From the cell containing the given text, extract its center point as [X, Y] coordinate. 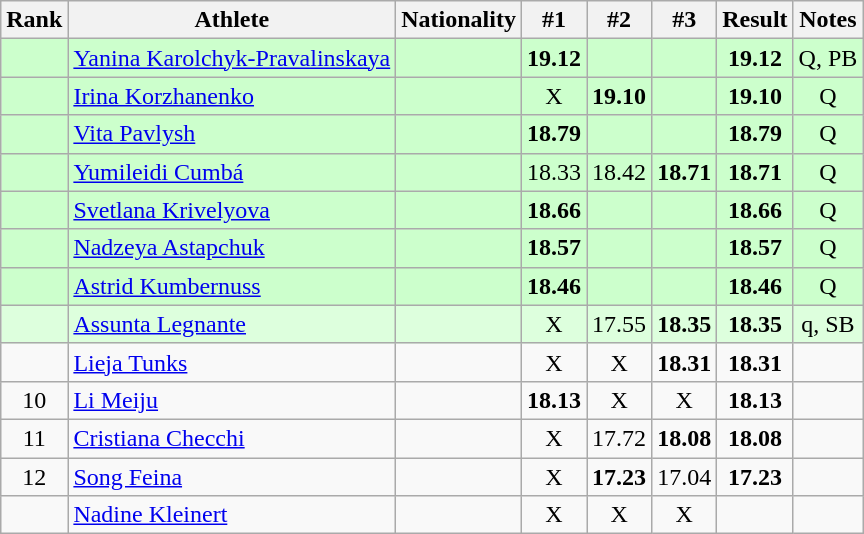
18.42 [620, 172]
Q, PB [828, 58]
17.72 [620, 438]
Svetlana Krivelyova [232, 210]
Vita Pavlysh [232, 134]
11 [34, 438]
Astrid Kumbernuss [232, 286]
Athlete [232, 20]
Irina Korzhanenko [232, 96]
Lieja Tunks [232, 362]
#2 [620, 20]
Notes [828, 20]
17.55 [620, 324]
Song Feina [232, 477]
Nadzeya Astapchuk [232, 248]
Yanina Karolchyk-Pravalinskaya [232, 58]
#3 [684, 20]
Assunta Legnante [232, 324]
Rank [34, 20]
Result [755, 20]
17.04 [684, 477]
Li Meiju [232, 400]
12 [34, 477]
q, SB [828, 324]
10 [34, 400]
Cristiana Checchi [232, 438]
18.33 [554, 172]
Nationality [459, 20]
Nadine Kleinert [232, 515]
#1 [554, 20]
Yumileidi Cumbá [232, 172]
